Locate the cell with the specified text and output its [X, Y] center coordinate. 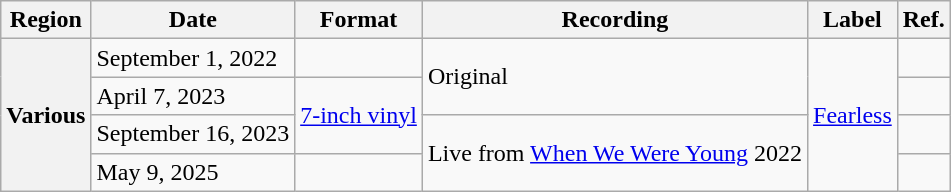
September 1, 2022 [193, 58]
Date [193, 20]
Live from When We Were Young 2022 [614, 153]
Recording [614, 20]
Ref. [924, 20]
Region [46, 20]
May 9, 2025 [193, 172]
April 7, 2023 [193, 96]
7-inch vinyl [359, 115]
Various [46, 115]
Original [614, 77]
September 16, 2023 [193, 134]
Label [853, 20]
Fearless [853, 115]
Format [359, 20]
